From the cell containing the given text, extract its center point as (x, y) coordinate. 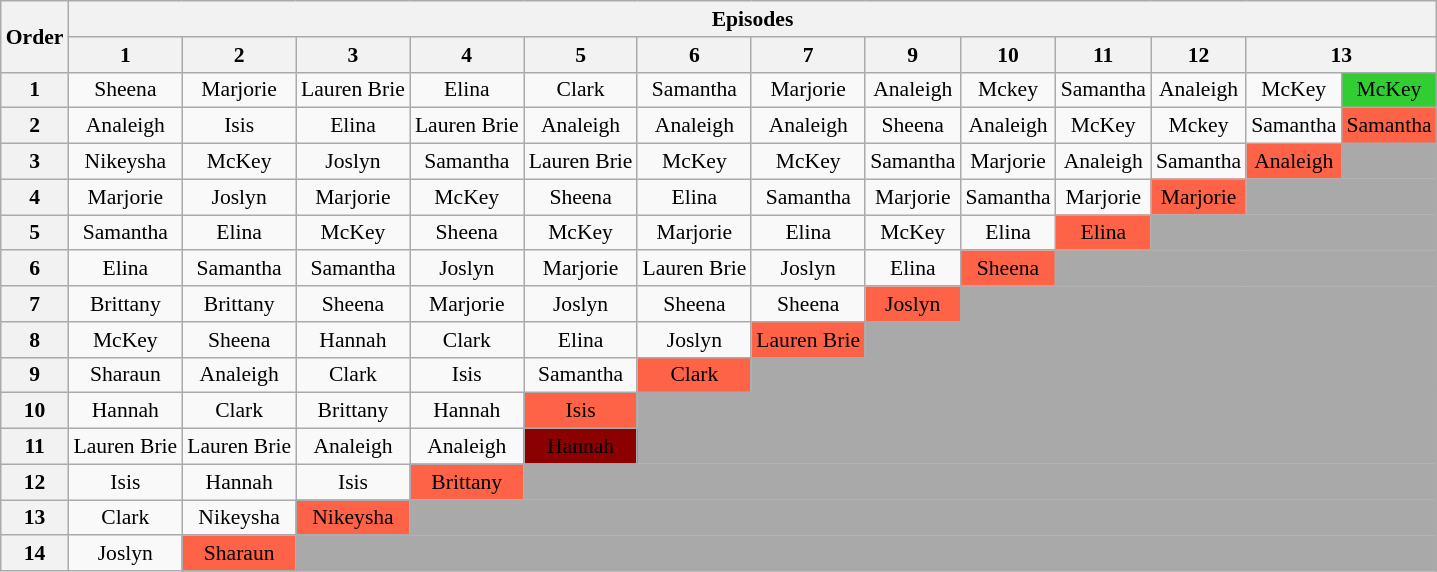
Episodes (752, 19)
14 (35, 554)
8 (35, 340)
Order (35, 36)
